Capture the cell that displays the provided text and extract its (X, Y) central coordinate. 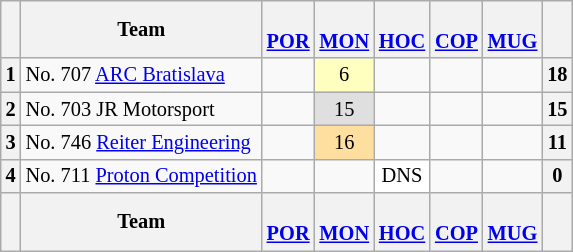
No. 711 Proton Competition (142, 176)
18 (557, 75)
DNS (402, 176)
0 (557, 176)
1 (11, 75)
16 (344, 142)
3 (11, 142)
2 (11, 109)
No. 746 Reiter Engineering (142, 142)
4 (11, 176)
No. 707 ARC Bratislava (142, 75)
6 (344, 75)
No. 703 JR Motorsport (142, 109)
11 (557, 142)
